Search for the cell housing the specified text and yield its [X, Y] center coordinate. 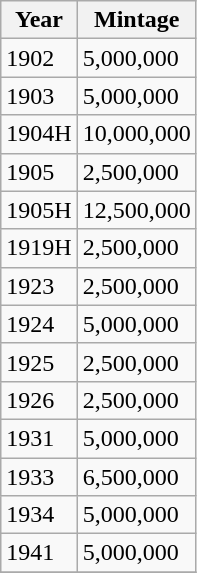
1924 [39, 324]
12,500,000 [136, 210]
1903 [39, 96]
1919H [39, 248]
1926 [39, 400]
1902 [39, 58]
Year [39, 20]
1904H [39, 134]
1934 [39, 515]
1923 [39, 286]
Mintage [136, 20]
1941 [39, 553]
1905H [39, 210]
10,000,000 [136, 134]
1905 [39, 172]
1933 [39, 477]
1925 [39, 362]
1931 [39, 438]
6,500,000 [136, 477]
